Extract the (x, y) coordinate from the center of the cell holding the provided text.  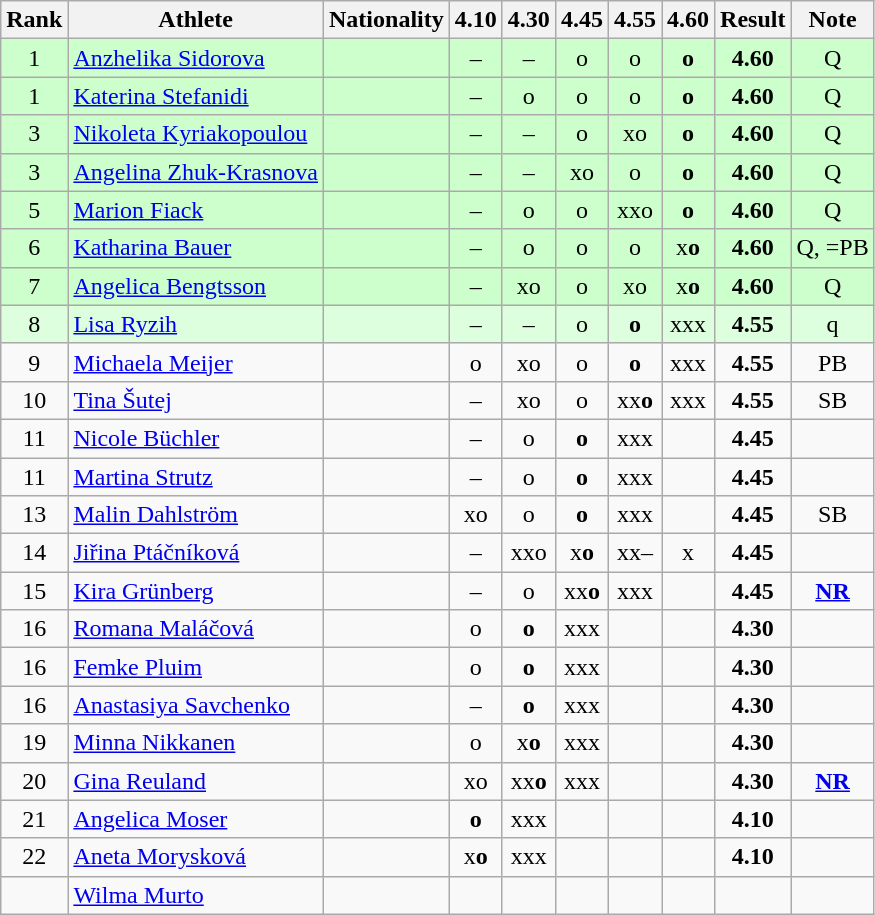
Martina Strutz (196, 477)
Anastasiya Savchenko (196, 705)
13 (34, 515)
Marion Fiack (196, 210)
Aneta Morysková (196, 857)
15 (34, 591)
xx– (634, 553)
Michaela Meijer (196, 362)
Tina Šutej (196, 400)
Result (753, 20)
Nationality (387, 20)
Anzhelika Sidorova (196, 58)
Angelina Zhuk-Krasnova (196, 172)
8 (34, 324)
Femke Pluim (196, 667)
Angelica Bengtsson (196, 286)
19 (34, 743)
Malin Dahlström (196, 515)
Athlete (196, 20)
Note (832, 20)
7 (34, 286)
Lisa Ryzih (196, 324)
Wilma Murto (196, 895)
PB (832, 362)
22 (34, 857)
Jiřina Ptáčníková (196, 553)
21 (34, 819)
Romana Maláčová (196, 629)
9 (34, 362)
Rank (34, 20)
14 (34, 553)
Katharina Bauer (196, 248)
Katerina Stefanidi (196, 96)
Q, =PB (832, 248)
6 (34, 248)
Kira Grünberg (196, 591)
20 (34, 781)
Nicole Büchler (196, 438)
Angelica Moser (196, 819)
q (832, 324)
Nikoleta Kyriakopoulou (196, 134)
Gina Reuland (196, 781)
5 (34, 210)
x (688, 553)
Minna Nikkanen (196, 743)
10 (34, 400)
